Scan for the cell matching the given text and deliver its (x, y) coordinate at center. 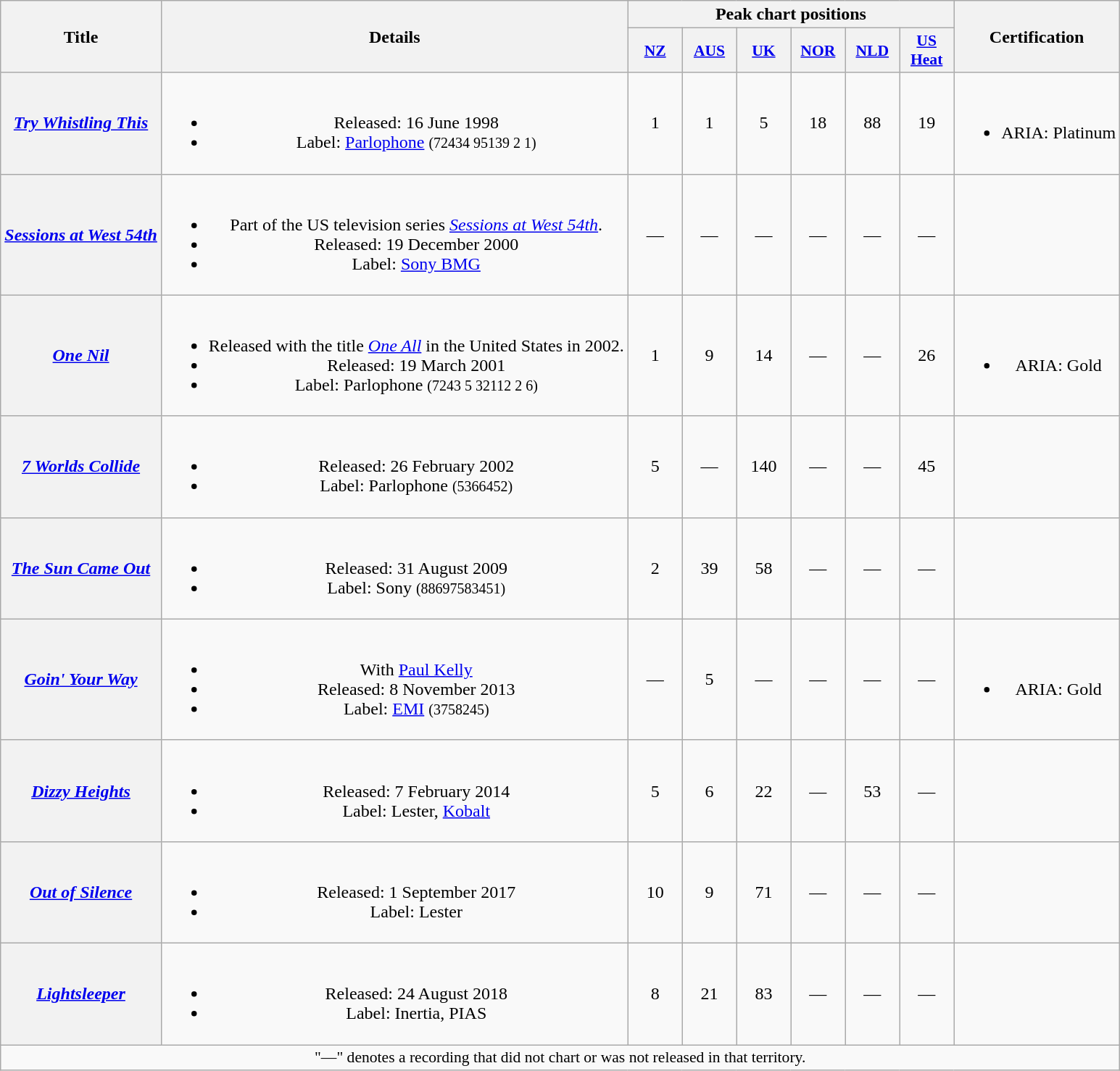
Released: 24 August 2018Label: Inertia, PIAS (394, 993)
Lightsleeper (81, 993)
88 (873, 123)
26 (926, 355)
21 (709, 993)
Title (81, 36)
Released: 16 June 1998Label: Parlophone (72434 95139 2 1) (394, 123)
140 (764, 467)
18 (818, 123)
Peak chart positions (790, 14)
With Paul KellyReleased: 8 November 2013Label: EMI (3758245) (394, 680)
Released with the title One All in the United States in 2002.Released: 19 March 2001Label: Parlophone (7243 5 32112 2 6) (394, 355)
Part of the US television series Sessions at West 54th.Released: 19 December 2000Label: Sony BMG (394, 235)
The Sun Came Out (81, 568)
"—" denotes a recording that did not chart or was not released in that territory. (560, 1058)
83 (764, 993)
Released: 31 August 2009Label: Sony (88697583451) (394, 568)
Released: 1 September 2017Label: Lester (394, 892)
Out of Silence (81, 892)
10 (655, 892)
AUS (709, 51)
Released: 7 February 2014Label: Lester, Kobalt (394, 791)
NOR (818, 51)
45 (926, 467)
One Nil (81, 355)
Details (394, 36)
22 (764, 791)
39 (709, 568)
14 (764, 355)
71 (764, 892)
NLD (873, 51)
Goin' Your Way (81, 680)
6 (709, 791)
Released: 26 February 2002Label: Parlophone (5366452) (394, 467)
USHeat (926, 51)
Certification (1037, 36)
ARIA: Platinum (1037, 123)
7 Worlds Collide (81, 467)
8 (655, 993)
Sessions at West 54th (81, 235)
NZ (655, 51)
Try Whistling This (81, 123)
53 (873, 791)
2 (655, 568)
UK (764, 51)
58 (764, 568)
19 (926, 123)
Dizzy Heights (81, 791)
